Extract the [X, Y] coordinate from the center of the cell holding the provided text.  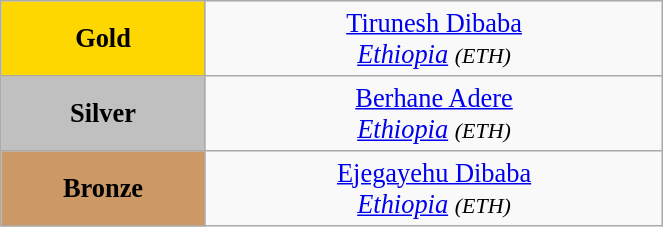
Gold [104, 38]
Berhane AdereEthiopia (ETH) [434, 112]
Tirunesh DibabaEthiopia (ETH) [434, 38]
Silver [104, 112]
Ejegayehu DibabaEthiopia (ETH) [434, 188]
Bronze [104, 188]
